Detect which cell encompasses the target text, then output its (X, Y) center coordinate. 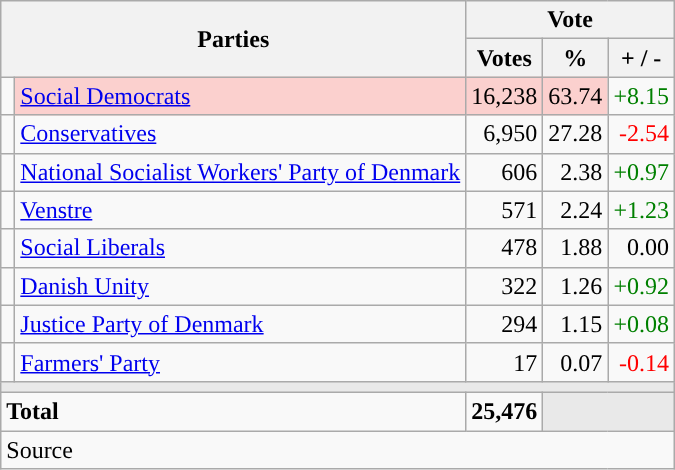
2.24 (576, 210)
Justice Party of Denmark (240, 324)
Farmers' Party (240, 362)
Danish Unity (240, 286)
2.38 (576, 172)
571 (504, 210)
Venstre (240, 210)
+8.15 (642, 96)
16,238 (504, 96)
Parties (234, 39)
+1.23 (642, 210)
Conservatives (240, 134)
322 (504, 286)
+0.08 (642, 324)
+0.92 (642, 286)
Vote (570, 20)
294 (504, 324)
1.26 (576, 286)
0.00 (642, 248)
+ / - (642, 58)
National Socialist Workers' Party of Denmark (240, 172)
Social Liberals (240, 248)
25,476 (504, 411)
6,950 (504, 134)
Source (338, 449)
0.07 (576, 362)
Total (234, 411)
1.15 (576, 324)
Social Democrats (240, 96)
63.74 (576, 96)
Votes (504, 58)
% (576, 58)
478 (504, 248)
17 (504, 362)
27.28 (576, 134)
-2.54 (642, 134)
606 (504, 172)
1.88 (576, 248)
+0.97 (642, 172)
-0.14 (642, 362)
